From the cell containing the given text, extract its center point as [X, Y] coordinate. 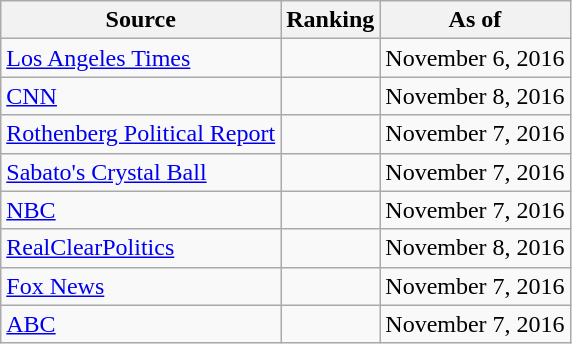
NBC [141, 210]
November 6, 2016 [475, 58]
Source [141, 20]
CNN [141, 96]
As of [475, 20]
Fox News [141, 286]
ABC [141, 324]
Rothenberg Political Report [141, 134]
Ranking [330, 20]
Los Angeles Times [141, 58]
Sabato's Crystal Ball [141, 172]
RealClearPolitics [141, 248]
